Extract the [x, y] coordinate from the center of the cell holding the provided text.  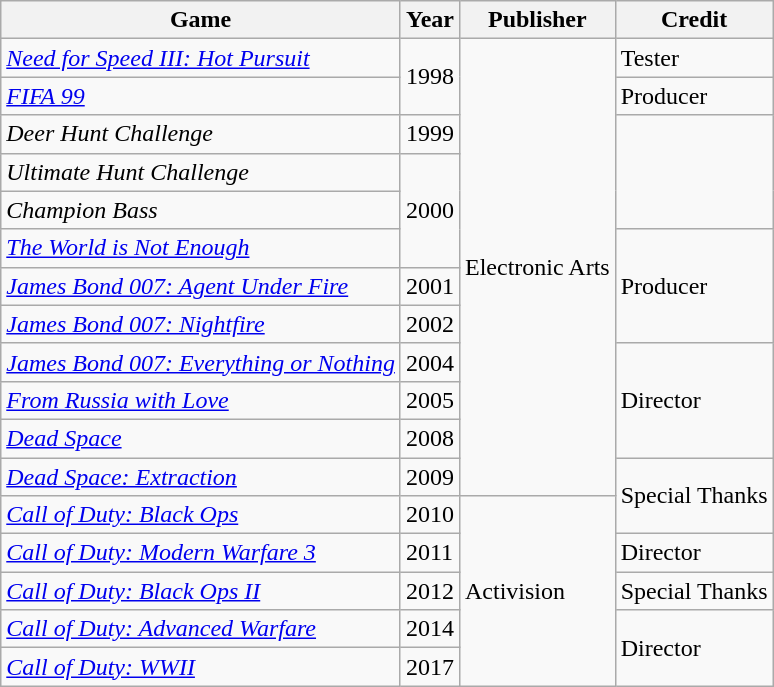
FIFA 99 [201, 96]
2011 [430, 553]
Call of Duty: WWII [201, 667]
2009 [430, 477]
Call of Duty: Modern Warfare 3 [201, 553]
2012 [430, 591]
James Bond 007: Everything or Nothing [201, 362]
Game [201, 20]
James Bond 007: Agent Under Fire [201, 286]
Need for Speed III: Hot Pursuit [201, 58]
Electronic Arts [537, 268]
Call of Duty: Black Ops II [201, 591]
1999 [430, 134]
1998 [430, 77]
2004 [430, 362]
Deer Hunt Challenge [201, 134]
Year [430, 20]
Publisher [537, 20]
2010 [430, 515]
Call of Duty: Black Ops [201, 515]
Dead Space [201, 438]
2017 [430, 667]
From Russia with Love [201, 400]
2000 [430, 210]
Champion Bass [201, 210]
Call of Duty: Advanced Warfare [201, 629]
2002 [430, 324]
Dead Space: Extraction [201, 477]
2001 [430, 286]
Activision [537, 591]
Tester [694, 58]
2008 [430, 438]
2005 [430, 400]
2014 [430, 629]
Credit [694, 20]
Ultimate Hunt Challenge [201, 172]
James Bond 007: Nightfire [201, 324]
The World is Not Enough [201, 248]
